Search for the cell housing the specified text and yield its [x, y] center coordinate. 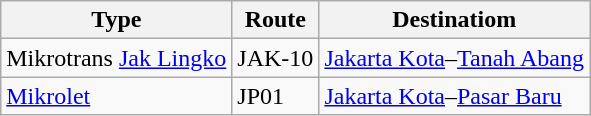
Mikrolet [116, 96]
Jakarta Kota–Tanah Abang [454, 58]
JP01 [276, 96]
JAK-10 [276, 58]
Destinatiom [454, 20]
Jakarta Kota–Pasar Baru [454, 96]
Type [116, 20]
Route [276, 20]
Mikrotrans Jak Lingko [116, 58]
